Output the [x, y] coordinate of the center of the cell containing the given text.  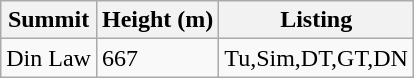
Height (m) [157, 20]
667 [157, 58]
Listing [316, 20]
Tu,Sim,DT,GT,DN [316, 58]
Din Law [49, 58]
Summit [49, 20]
